Find where the given text appears and provide that cell's center as [X, Y] coordinate. 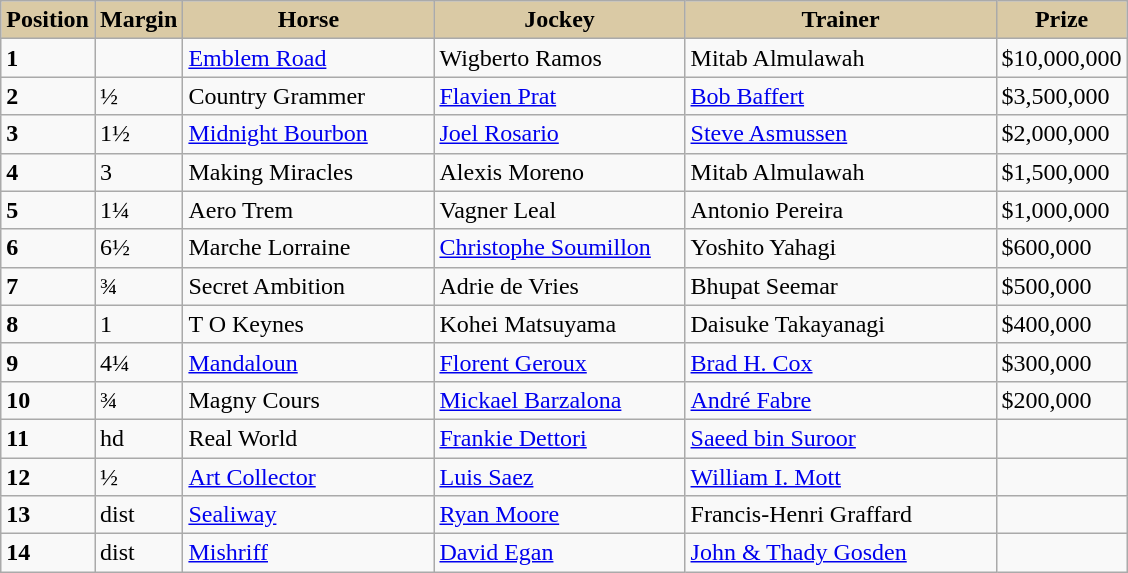
Francis-Henri Graffard [840, 515]
Position [48, 20]
11 [48, 438]
Christophe Soumillon [560, 248]
Daisuke Takayanagi [840, 324]
John & Thady Gosden [840, 553]
Art Collector [308, 477]
Margin [138, 20]
Marche Lorraine [308, 248]
4¼ [138, 362]
Alexis Moreno [560, 172]
12 [48, 477]
Mandaloun [308, 362]
Horse [308, 20]
Steve Asmussen [840, 134]
Midnight Bourbon [308, 134]
$2,000,000 [1062, 134]
T O Keynes [308, 324]
Aero Trem [308, 210]
Wigberto Ramos [560, 58]
Real World [308, 438]
$300,000 [1062, 362]
Antonio Pereira [840, 210]
Florent Geroux [560, 362]
$1,000,000 [1062, 210]
$200,000 [1062, 400]
5 [48, 210]
$3,500,000 [1062, 96]
$10,000,000 [1062, 58]
$600,000 [1062, 248]
Magny Cours [308, 400]
Brad H. Cox [840, 362]
1½ [138, 134]
$500,000 [1062, 286]
Sealiway [308, 515]
Frankie Dettori [560, 438]
6 [48, 248]
Bhupat Seemar [840, 286]
Making Miracles [308, 172]
Prize [1062, 20]
Mickael Barzalona [560, 400]
Saeed bin Suroor [840, 438]
David Egan [560, 553]
Vagner Leal [560, 210]
Flavien Prat [560, 96]
Mishriff [308, 553]
8 [48, 324]
14 [48, 553]
Secret Ambition [308, 286]
André Fabre [840, 400]
hd [138, 438]
1¼ [138, 210]
2 [48, 96]
$1,500,000 [1062, 172]
William I. Mott [840, 477]
$400,000 [1062, 324]
Emblem Road [308, 58]
9 [48, 362]
Yoshito Yahagi [840, 248]
Bob Baffert [840, 96]
Jockey [560, 20]
Kohei Matsuyama [560, 324]
Country Grammer [308, 96]
10 [48, 400]
Adrie de Vries [560, 286]
13 [48, 515]
Ryan Moore [560, 515]
4 [48, 172]
Joel Rosario [560, 134]
7 [48, 286]
Luis Saez [560, 477]
Trainer [840, 20]
6½ [138, 248]
